For the text-containing cell, return its midpoint in (X, Y) coordinate format. 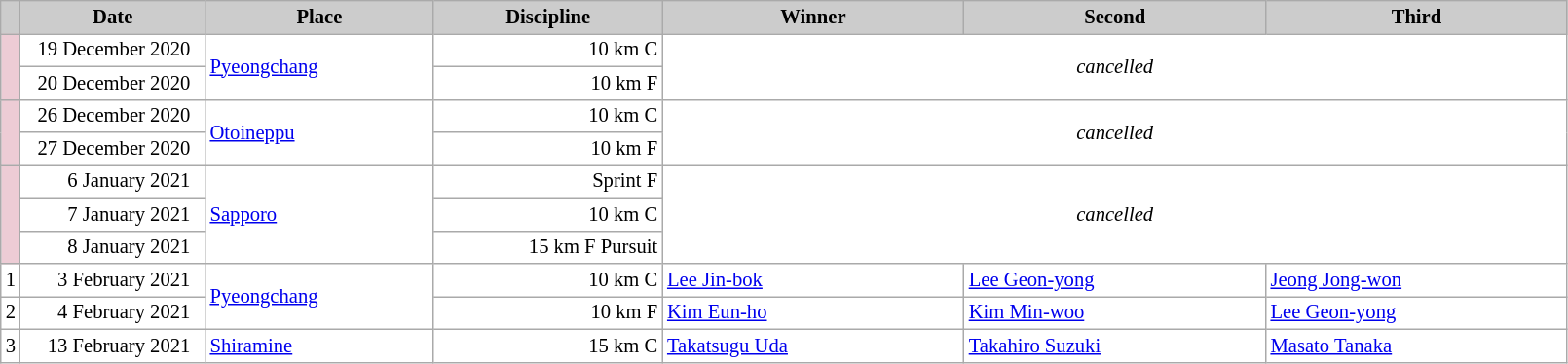
Otoineppu (319, 132)
Sapporo (319, 214)
3 (11, 346)
20 December 2020 (113, 83)
19 December 2020 (113, 50)
26 December 2020 (113, 116)
15 km C (547, 346)
Takahiro Suzuki (1115, 346)
Sprint F (547, 181)
8 January 2021 (113, 247)
7 January 2021 (113, 214)
13 February 2021 (113, 346)
4 February 2021 (113, 312)
Discipline (547, 17)
Jeong Jong-won (1417, 279)
Third (1417, 17)
Takatsugu Uda (813, 346)
Place (319, 17)
Lee Jin-bok (813, 279)
15 km F Pursuit (547, 247)
Date (113, 17)
1 (11, 279)
Kim Min-woo (1115, 312)
Winner (813, 17)
Second (1115, 17)
Shiramine (319, 346)
Kim Eun-ho (813, 312)
27 December 2020 (113, 149)
3 February 2021 (113, 279)
6 January 2021 (113, 181)
Masato Tanaka (1417, 346)
2 (11, 312)
